Return the (X, Y) coordinate for the center point of the cell that contains the specified text.  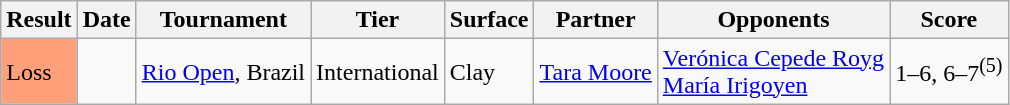
Opponents (773, 20)
1–6, 6–7(5) (949, 72)
Partner (596, 20)
Loss (39, 72)
International (378, 72)
Tier (378, 20)
Tournament (223, 20)
Date (106, 20)
Tara Moore (596, 72)
Surface (489, 20)
Verónica Cepede Royg María Irigoyen (773, 72)
Result (39, 20)
Clay (489, 72)
Rio Open, Brazil (223, 72)
Score (949, 20)
